Return the [X, Y] coordinate for the center point of the cell that contains the specified text.  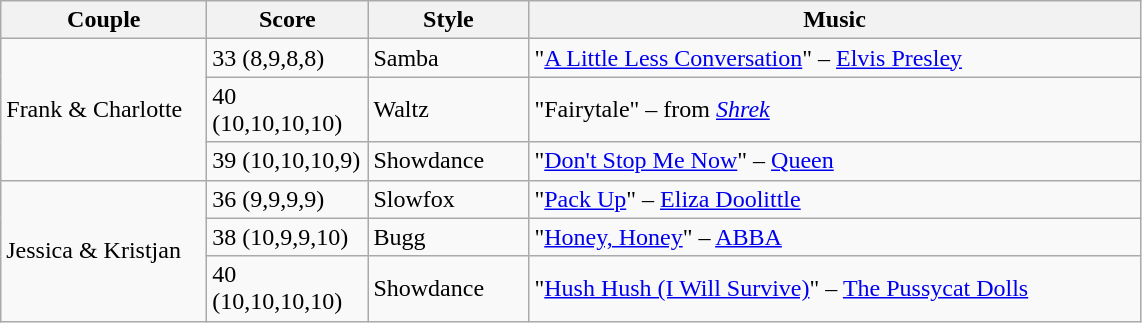
Jessica & Kristjan [104, 250]
Waltz [448, 110]
36 (9,9,9,9) [288, 199]
Style [448, 20]
"Honey, Honey" – ABBA [834, 237]
Bugg [448, 237]
"A Little Less Conversation" – Elvis Presley [834, 58]
Music [834, 20]
33 (8,9,8,8) [288, 58]
"Don't Stop Me Now" – Queen [834, 161]
Score [288, 20]
Frank & Charlotte [104, 110]
Samba [448, 58]
39 (10,10,10,9) [288, 161]
Slowfox [448, 199]
"Fairytale" – from Shrek [834, 110]
"Hush Hush (I Will Survive)" – The Pussycat Dolls [834, 288]
Couple [104, 20]
"Pack Up" – Eliza Doolittle [834, 199]
38 (10,9,9,10) [288, 237]
